Identify which cell holds the provided text, then report its [X, Y] central coordinate. 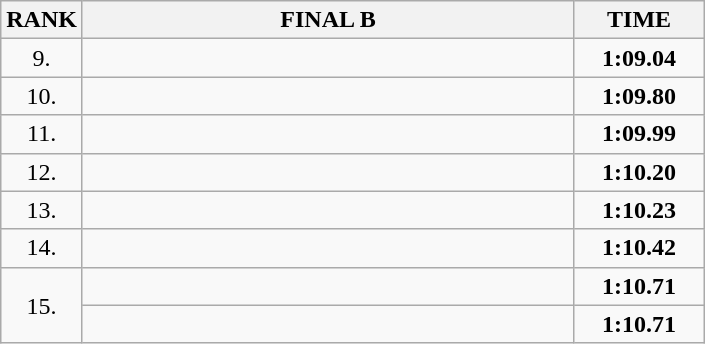
1:10.20 [640, 172]
12. [42, 172]
1:10.23 [640, 210]
1:09.80 [640, 96]
10. [42, 96]
1:10.42 [640, 248]
RANK [42, 20]
13. [42, 210]
TIME [640, 20]
14. [42, 248]
1:09.04 [640, 58]
11. [42, 134]
1:09.99 [640, 134]
9. [42, 58]
15. [42, 305]
FINAL B [328, 20]
